Detect which cell encompasses the target text, then output its (x, y) center coordinate. 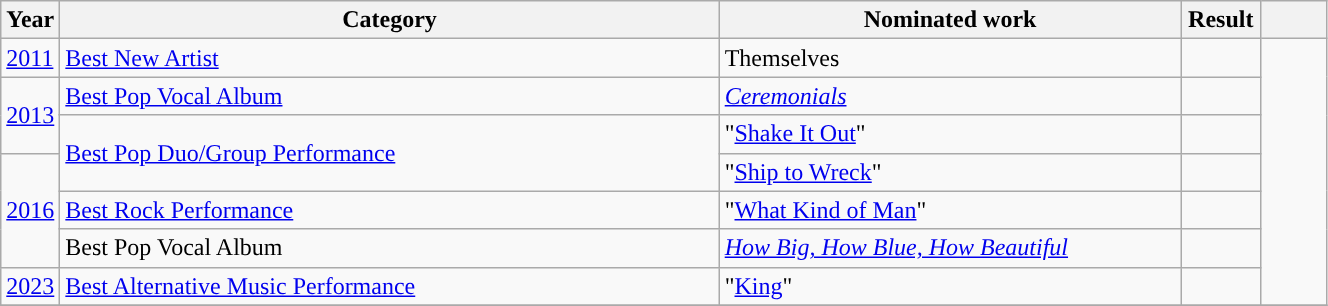
2023 (30, 286)
Themselves (950, 58)
2011 (30, 58)
"Shake It Out" (950, 134)
Best Rock Performance (390, 210)
Best New Artist (390, 58)
"What Kind of Man" (950, 210)
How Big, How Blue, How Beautiful (950, 248)
Nominated work (950, 20)
"King" (950, 286)
Ceremonials (950, 96)
"Ship to Wreck" (950, 172)
2016 (30, 210)
Year (30, 20)
Best Alternative Music Performance (390, 286)
Best Pop Duo/Group Performance (390, 153)
2013 (30, 115)
Category (390, 20)
Result (1221, 20)
